Extract the (X, Y) coordinate from the center of the cell holding the provided text.  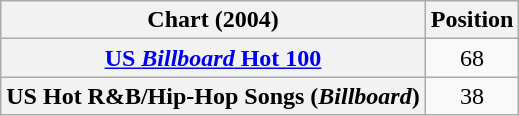
Position (472, 20)
US Billboard Hot 100 (213, 58)
Chart (2004) (213, 20)
38 (472, 96)
68 (472, 58)
US Hot R&B/Hip-Hop Songs (Billboard) (213, 96)
